Extract the [X, Y] coordinate from the center of the cell holding the provided text.  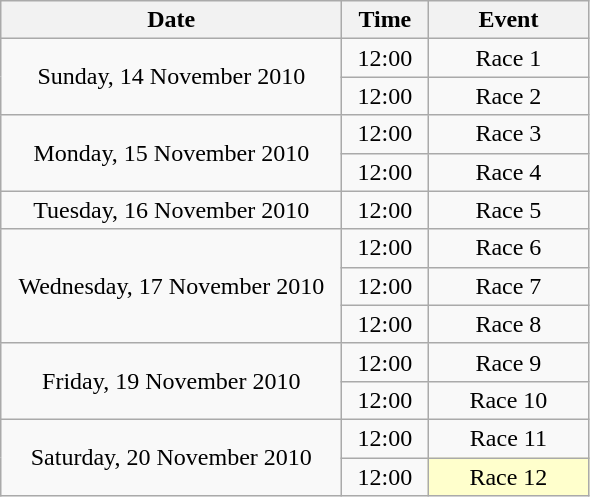
Race 12 [508, 477]
Wednesday, 17 November 2010 [172, 286]
Race 7 [508, 286]
Race 1 [508, 58]
Saturday, 20 November 2010 [172, 457]
Race 2 [508, 96]
Race 9 [508, 362]
Race 11 [508, 438]
Race 6 [508, 248]
Race 3 [508, 134]
Tuesday, 16 November 2010 [172, 210]
Friday, 19 November 2010 [172, 381]
Race 8 [508, 324]
Race 10 [508, 400]
Monday, 15 November 2010 [172, 153]
Date [172, 20]
Race 5 [508, 210]
Sunday, 14 November 2010 [172, 77]
Race 4 [508, 172]
Time [385, 20]
Event [508, 20]
